Output the [x, y] coordinate of the center of the cell containing the given text.  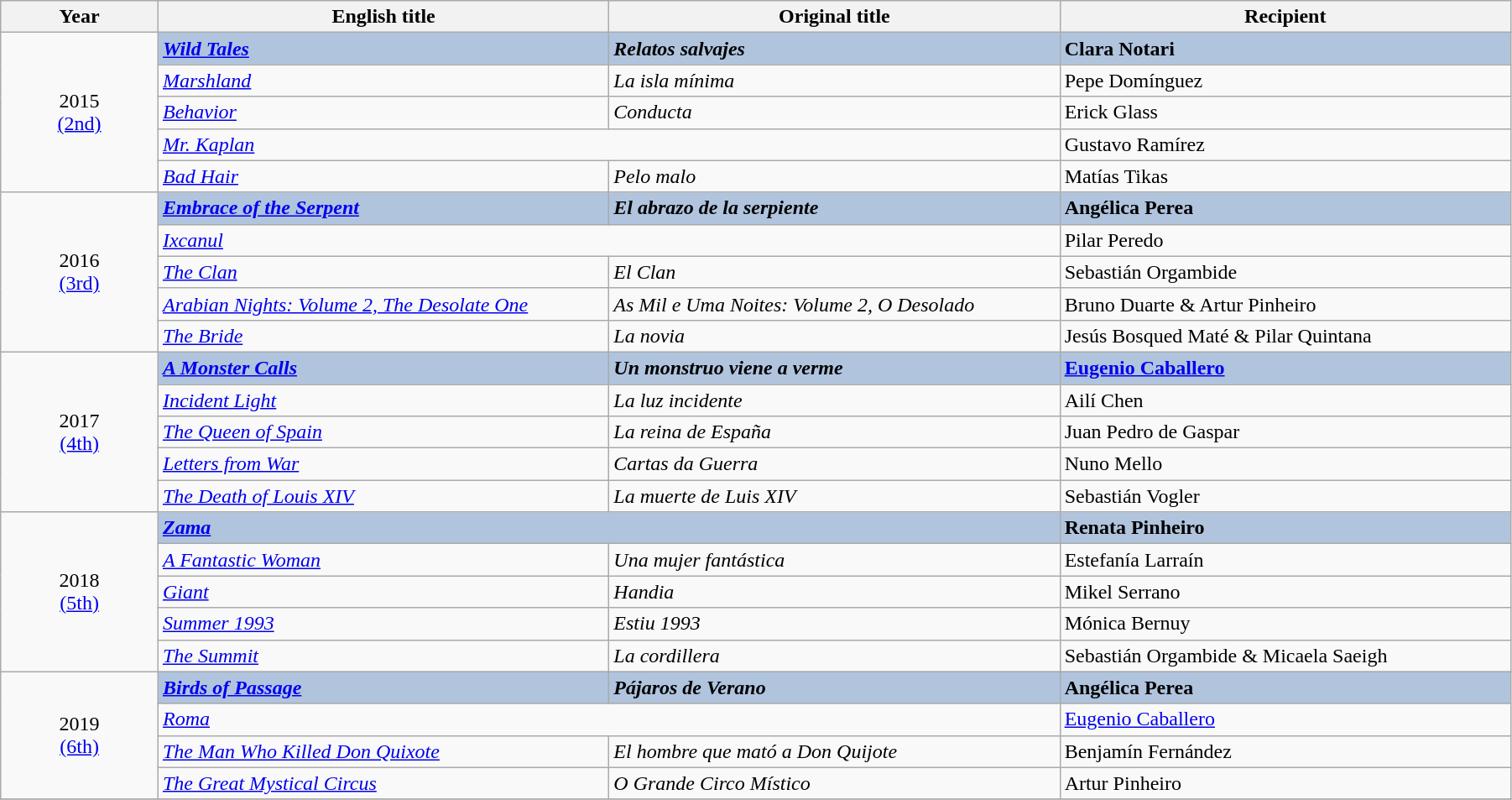
Summer 1993 [383, 624]
A Fantastic Woman [383, 560]
2015(2nd) [80, 112]
Estiu 1993 [834, 624]
2016(3rd) [80, 272]
Incident Light [383, 400]
O Grande Circo Místico [834, 783]
Handia [834, 592]
Cartas da Guerra [834, 464]
Juan Pedro de Gaspar [1285, 432]
La isla mínima [834, 81]
Birds of Passage [383, 688]
Wild Tales [383, 49]
Renata Pinheiro [1285, 528]
Erick Glass [1285, 112]
Benjamín Fernández [1285, 751]
El Clan [834, 272]
The Great Mystical Circus [383, 783]
Matías Tikas [1285, 176]
Sebastián Orgambide & Micaela Saeigh [1285, 656]
La cordillera [834, 656]
The Clan [383, 272]
Bad Hair [383, 176]
Artur Pinheiro [1285, 783]
2017(4th) [80, 431]
Behavior [383, 112]
Pájaros de Verano [834, 688]
El abrazo de la serpiente [834, 208]
La novia [834, 336]
Arabian Nights: Volume 2, The Desolate One [383, 304]
2018(5th) [80, 592]
Mónica Bernuy [1285, 624]
The Bride [383, 336]
Relatos salvajes [834, 49]
Ixcanul [609, 240]
2019(6th) [80, 735]
A Monster Calls [383, 368]
Bruno Duarte & Artur Pinheiro [1285, 304]
Una mujer fantástica [834, 560]
Un monstruo viene a verme [834, 368]
Estefanía Larraín [1285, 560]
The Man Who Killed Don Quixote [383, 751]
La reina de España [834, 432]
Nuno Mello [1285, 464]
Mr. Kaplan [609, 144]
Clara Notari [1285, 49]
Sebastián Orgambide [1285, 272]
La luz incidente [834, 400]
English title [383, 17]
El hombre que mató a Don Quijote [834, 751]
Pepe Domínguez [1285, 81]
Giant [383, 592]
Marshland [383, 81]
Recipient [1285, 17]
Sebastián Vogler [1285, 496]
Gustavo Ramírez [1285, 144]
The Summit [383, 656]
Original title [834, 17]
La muerte de Luis XIV [834, 496]
Pilar Peredo [1285, 240]
Roma [609, 719]
Zama [609, 528]
Conducta [834, 112]
Year [80, 17]
Letters from War [383, 464]
The Death of Louis XIV [383, 496]
As Mil e Uma Noites: Volume 2, O Desolado [834, 304]
Pelo malo [834, 176]
Ailí Chen [1285, 400]
The Queen of Spain [383, 432]
Mikel Serrano [1285, 592]
Jesús Bosqued Maté & Pilar Quintana [1285, 336]
Embrace of the Serpent [383, 208]
